Output the [X, Y] coordinate of the center of the cell containing the given text.  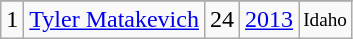
Idaho [326, 20]
2013 [270, 20]
1 [12, 20]
Tyler Matakevich [114, 20]
24 [222, 20]
